Pinpoint the cell where the given text exists, returning its (x, y) midpoint coordinate. 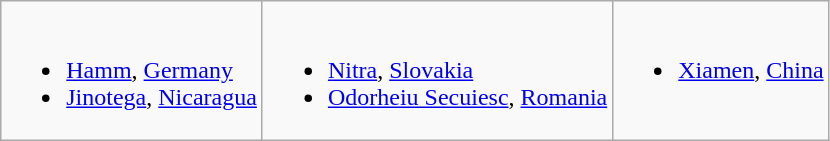
Xiamen, China (721, 71)
Nitra, Slovakia Odorheiu Secuiesc, Romania (437, 71)
Hamm, Germany Jinotega, Nicaragua (132, 71)
